Capture the cell that displays the provided text and extract its [X, Y] central coordinate. 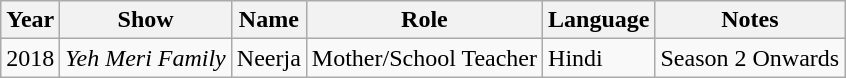
Name [268, 20]
Show [146, 20]
Neerja [268, 58]
Language [599, 20]
2018 [30, 58]
Role [424, 20]
Year [30, 20]
Notes [750, 20]
Hindi [599, 58]
Yeh Meri Family [146, 58]
Season 2 Onwards [750, 58]
Mother/School Teacher [424, 58]
